Extract the (X, Y) coordinate from the center of the cell holding the provided text.  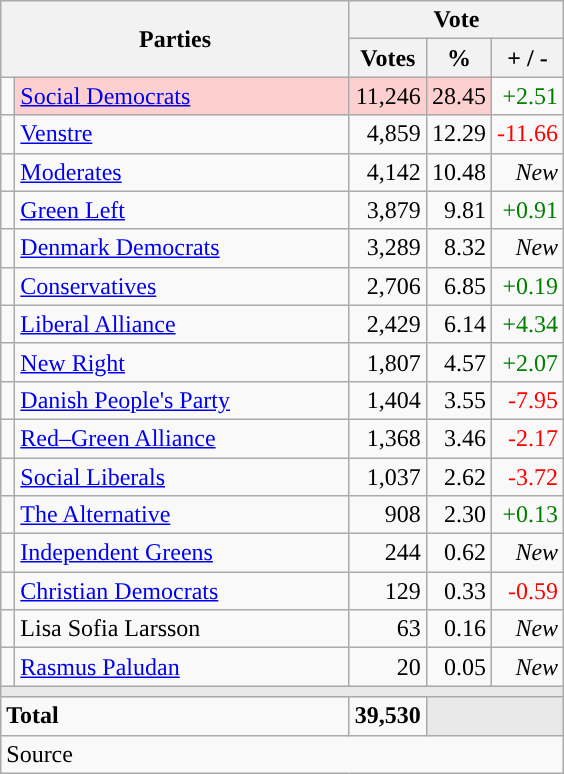
2.62 (458, 477)
908 (388, 515)
2,706 (388, 286)
+ / - (527, 58)
Votes (388, 58)
1,404 (388, 400)
Venstre (182, 134)
4,859 (388, 134)
63 (388, 629)
-3.72 (527, 477)
10.48 (458, 172)
+0.19 (527, 286)
0.16 (458, 629)
Total (176, 716)
28.45 (458, 96)
Moderates (182, 172)
Social Democrats (182, 96)
6.85 (458, 286)
4,142 (388, 172)
6.14 (458, 324)
Source (282, 754)
1,037 (388, 477)
Liberal Alliance (182, 324)
0.62 (458, 553)
0.05 (458, 667)
Green Left (182, 210)
9.81 (458, 210)
Danish People's Party (182, 400)
12.29 (458, 134)
Independent Greens (182, 553)
Vote (456, 20)
129 (388, 591)
+2.51 (527, 96)
8.32 (458, 248)
11,246 (388, 96)
+0.13 (527, 515)
The Alternative (182, 515)
+4.34 (527, 324)
2,429 (388, 324)
Christian Democrats (182, 591)
20 (388, 667)
1,807 (388, 362)
% (458, 58)
244 (388, 553)
Social Liberals (182, 477)
Denmark Democrats (182, 248)
4.57 (458, 362)
-7.95 (527, 400)
3,289 (388, 248)
-0.59 (527, 591)
Lisa Sofia Larsson (182, 629)
3.55 (458, 400)
+0.91 (527, 210)
Red–Green Alliance (182, 438)
3.46 (458, 438)
1,368 (388, 438)
39,530 (388, 716)
Parties (176, 39)
3,879 (388, 210)
Rasmus Paludan (182, 667)
-2.17 (527, 438)
+2.07 (527, 362)
New Right (182, 362)
2.30 (458, 515)
Conservatives (182, 286)
0.33 (458, 591)
-11.66 (527, 134)
